Capture the cell that displays the provided text and extract its (X, Y) central coordinate. 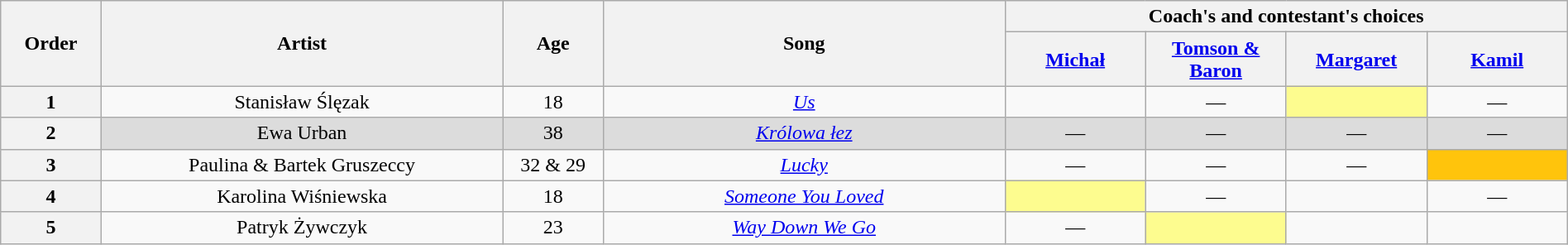
32 & 29 (552, 165)
5 (51, 228)
Way Down We Go (804, 228)
Ewa Urban (302, 133)
2 (51, 133)
3 (51, 165)
Paulina & Bartek Gruszeccy (302, 165)
Karolina Wiśniewska (302, 196)
Tomson & Baron (1216, 60)
Stanisław Ślęzak (302, 102)
4 (51, 196)
38 (552, 133)
Królowa łez (804, 133)
Margaret (1356, 60)
Age (552, 43)
Us (804, 102)
Kamil (1497, 60)
Song (804, 43)
Someone You Loved (804, 196)
Patryk Żywczyk (302, 228)
Michał (1075, 60)
23 (552, 228)
1 (51, 102)
Artist (302, 43)
Lucky (804, 165)
Coach's and contestant's choices (1286, 17)
Order (51, 43)
